For the text-containing cell, return its midpoint in (X, Y) coordinate format. 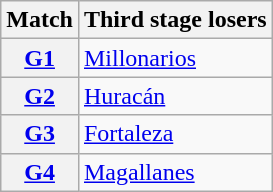
Fortaleza (175, 134)
G4 (40, 172)
G2 (40, 96)
G1 (40, 58)
Millonarios (175, 58)
Third stage losers (175, 20)
Huracán (175, 96)
Magallanes (175, 172)
G3 (40, 134)
Match (40, 20)
